Locate the cell with the specified text and output its [x, y] center coordinate. 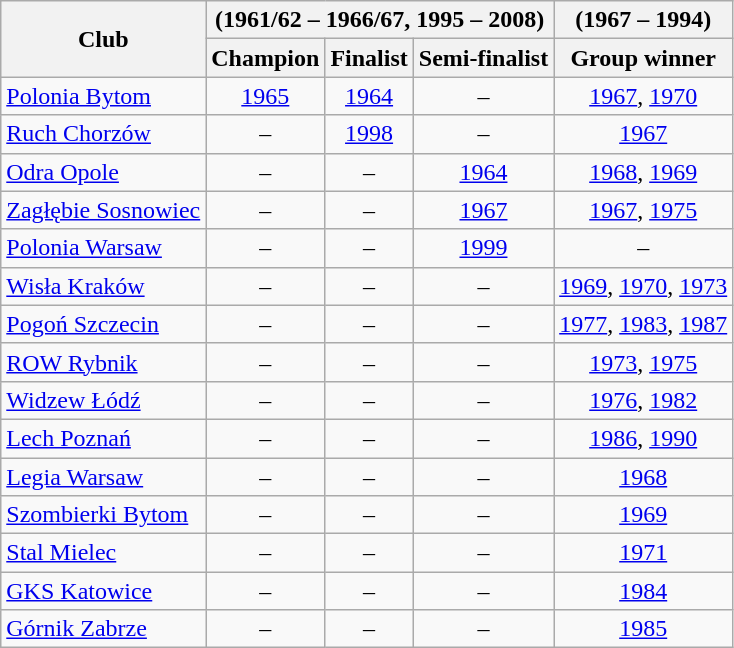
Polonia Warsaw [104, 248]
1965 [266, 96]
Stal Mielec [104, 553]
Club [104, 39]
Odra Opole [104, 172]
(1967 – 1994) [644, 20]
1973, 1975 [644, 362]
(1961/62 – 1966/67, 1995 – 2008) [380, 20]
Semi-finalist [483, 58]
1986, 1990 [644, 438]
1977, 1983, 1987 [644, 324]
1969 [644, 515]
1967, 1970 [644, 96]
Group winner [644, 58]
Champion [266, 58]
Szombierki Bytom [104, 515]
1969, 1970, 1973 [644, 286]
Legia Warsaw [104, 477]
GKS Katowice [104, 591]
1967, 1975 [644, 210]
1984 [644, 591]
1968, 1969 [644, 172]
Górnik Zabrze [104, 629]
Pogoń Szczecin [104, 324]
1976, 1982 [644, 400]
Polonia Bytom [104, 96]
1985 [644, 629]
1968 [644, 477]
1999 [483, 248]
Widzew Łódź [104, 400]
Finalist [369, 58]
Wisła Kraków [104, 286]
Lech Poznań [104, 438]
1971 [644, 553]
Ruch Chorzów [104, 134]
ROW Rybnik [104, 362]
1998 [369, 134]
Zagłębie Sosnowiec [104, 210]
